Pinpoint the cell where the given text exists, returning its (X, Y) midpoint coordinate. 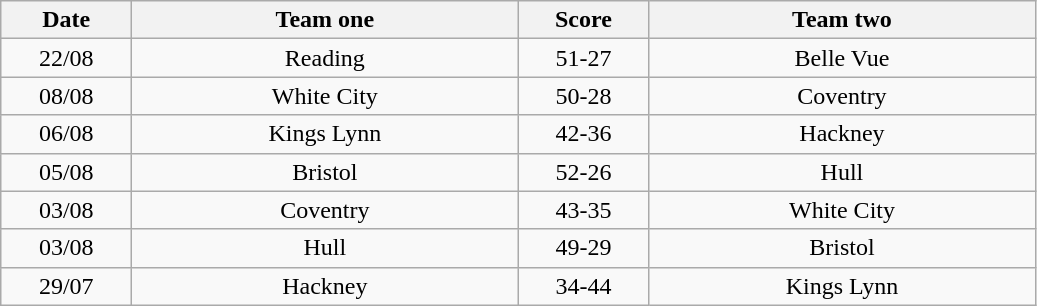
08/08 (66, 96)
Date (66, 20)
Score (584, 20)
29/07 (66, 286)
Team one (325, 20)
Reading (325, 58)
Belle Vue (842, 58)
05/08 (66, 172)
50-28 (584, 96)
51-27 (584, 58)
52-26 (584, 172)
49-29 (584, 248)
Team two (842, 20)
22/08 (66, 58)
06/08 (66, 134)
43-35 (584, 210)
34-44 (584, 286)
42-36 (584, 134)
